Detect which cell encompasses the target text, then output its [x, y] center coordinate. 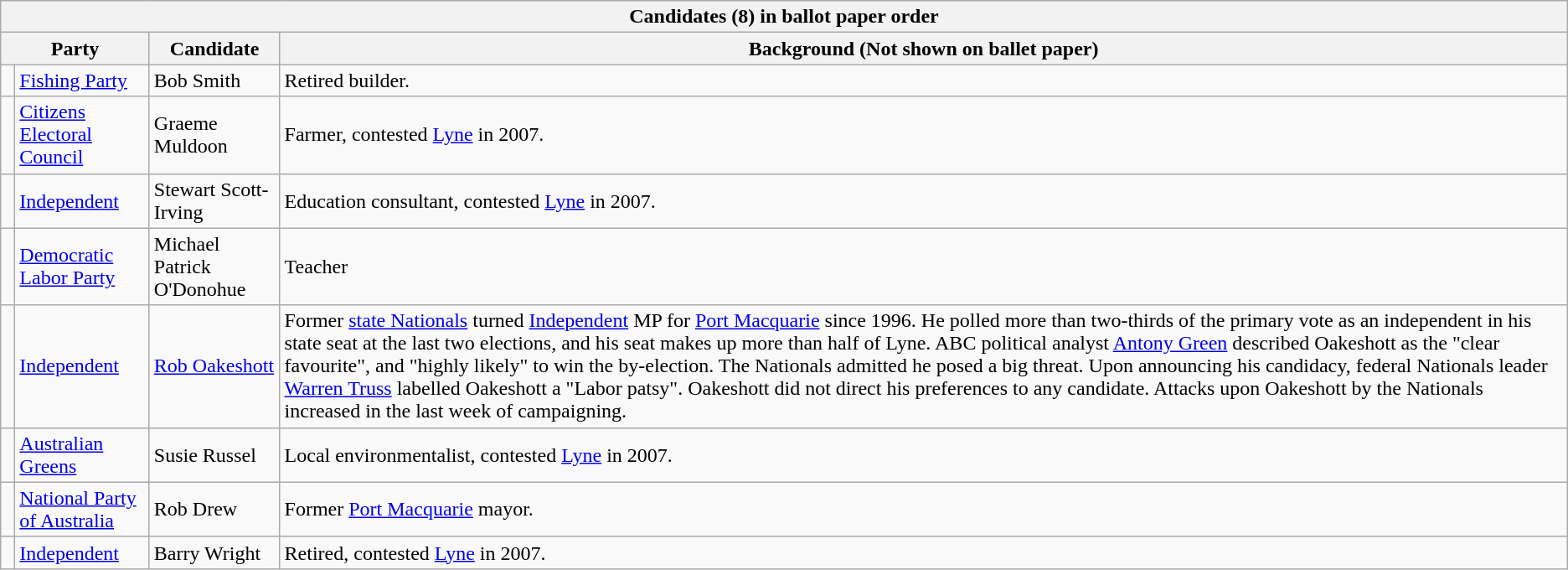
Rob Oakeshott [214, 366]
Democratic Labor Party [82, 267]
Susie Russel [214, 454]
Candidates (8) in ballot paper order [784, 17]
Rob Drew [214, 510]
Bob Smith [214, 80]
Education consultant, contested Lyne in 2007. [923, 201]
Retired, contested Lyne in 2007. [923, 552]
Party [75, 49]
Australian Greens [82, 454]
Former Port Macquarie mayor. [923, 510]
Barry Wright [214, 552]
Fishing Party [82, 80]
Background (Not shown on ballet paper) [923, 49]
Candidate [214, 49]
Stewart Scott-Irving [214, 201]
National Party of Australia [82, 510]
Retired builder. [923, 80]
Local environmentalist, contested Lyne in 2007. [923, 454]
Farmer, contested Lyne in 2007. [923, 135]
Graeme Muldoon [214, 135]
Teacher [923, 267]
Citizens Electoral Council [82, 135]
Michael Patrick O'Donohue [214, 267]
